Scan for the cell matching the given text and deliver its [X, Y] coordinate at center. 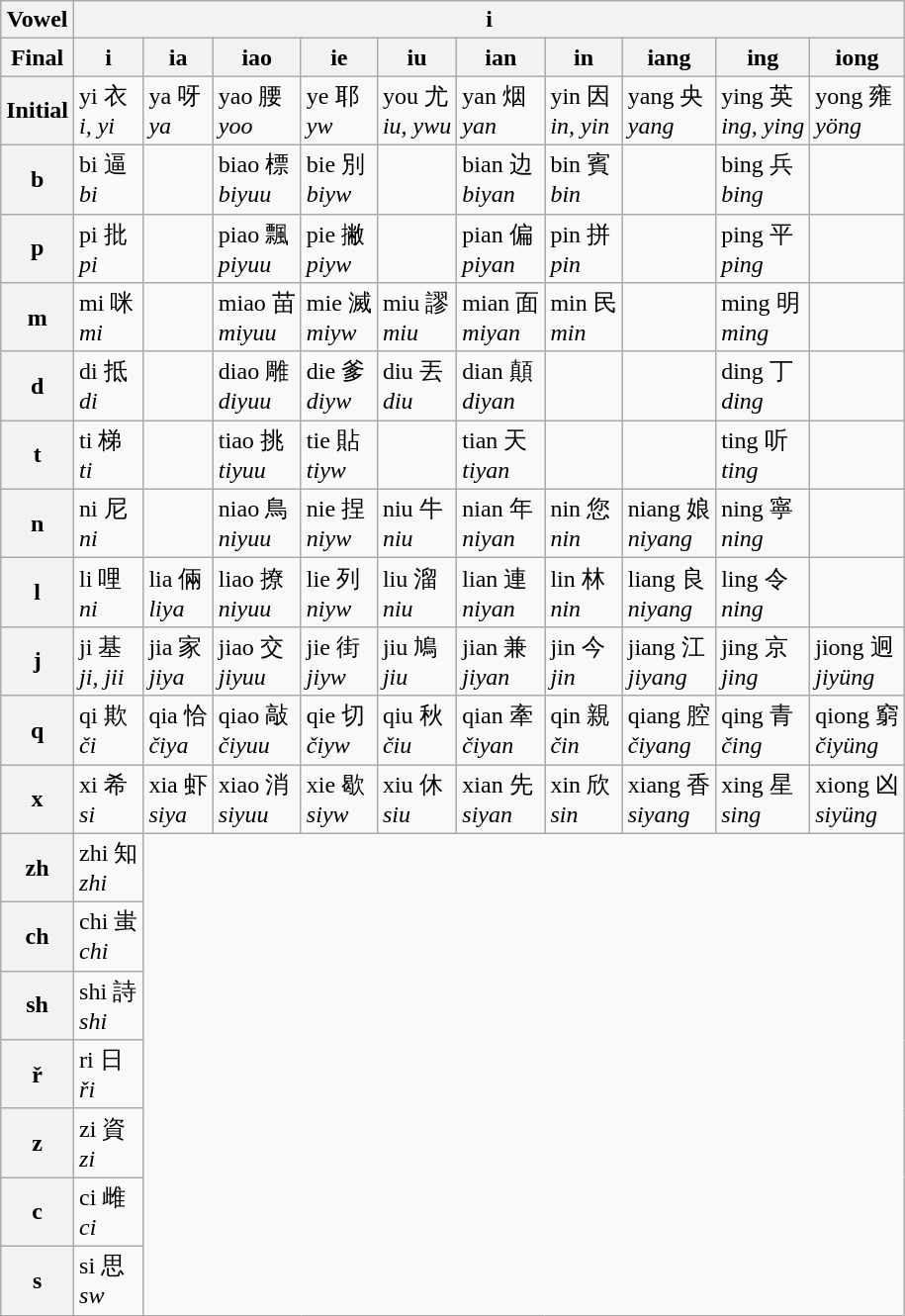
ni 尼 ni [109, 523]
pian 偏 piyan [500, 248]
qia 恰 čiya [178, 730]
lin 林 nin [584, 593]
qiong 窮 čiyüng [858, 730]
z [38, 1143]
mie 滅 miyw [338, 318]
ji 基 ji, jii [109, 661]
qie 切 čiyw [338, 730]
ming 明 ming [764, 318]
ya 呀 ya [178, 111]
pin 拼 pin [584, 248]
jiang 江 jiyang [669, 661]
Final [38, 57]
diao 雕 diyuu [257, 386]
xiu 休 siu [416, 799]
nin 您 nin [584, 523]
ch [38, 937]
d [38, 386]
jiao 交 jiyuu [257, 661]
xian 先 siyan [500, 799]
nie 捏 niyw [338, 523]
xiang 香 siyang [669, 799]
jia 家 jiya [178, 661]
lie 列 niyw [338, 593]
qiu 秋 čiu [416, 730]
niang 娘 niyang [669, 523]
ie [338, 57]
jin 今 jin [584, 661]
qi 欺 či [109, 730]
pi 批 pi [109, 248]
mi 咪 mi [109, 318]
q [38, 730]
zhi 知 zhi [109, 868]
ia [178, 57]
xi 希 si [109, 799]
ting 听 ting [764, 455]
miu 謬 miu [416, 318]
jie 街 jiyw [338, 661]
chi 蚩 chi [109, 937]
zh [38, 868]
yong 雍 yöng [858, 111]
ning 寧 ning [764, 523]
l [38, 593]
jiu 鳩 jiu [416, 661]
miao 苗 miyuu [257, 318]
shi 詩 shi [109, 1005]
tian 天 tiyan [500, 455]
die 爹 diyw [338, 386]
iao [257, 57]
yan 烟 yan [500, 111]
lian 連 niyan [500, 593]
x [38, 799]
jian 兼 jiyan [500, 661]
dian 顛 diyan [500, 386]
yi 衣 i, yi [109, 111]
mian 面 miyan [500, 318]
bie 別 biyw [338, 179]
b [38, 179]
tiao 挑 tiyuu [257, 455]
ing [764, 57]
ci 雌 ci [109, 1212]
min 民 min [584, 318]
ti 梯 ti [109, 455]
ding 丁 ding [764, 386]
t [38, 455]
jiong 迥 jiyüng [858, 661]
Initial [38, 111]
xia 虾 siya [178, 799]
p [38, 248]
bin 賓 bin [584, 179]
n [38, 523]
ian [500, 57]
iang [669, 57]
niu 牛 niu [416, 523]
s [38, 1280]
nian 年 niyan [500, 523]
bian 边 biyan [500, 179]
ying 英 ing, ying [764, 111]
iong [858, 57]
pie 撇 piyw [338, 248]
jing 京 jing [764, 661]
you 尤 iu, ywu [416, 111]
liao 撩 niyuu [257, 593]
ling 令 ning [764, 593]
qin 親 čin [584, 730]
xin 欣 sin [584, 799]
in [584, 57]
m [38, 318]
qing 青 čing [764, 730]
bi 逼 bi [109, 179]
ping 平 ping [764, 248]
lia 倆 liya [178, 593]
qian 牽 čiyan [500, 730]
biao 標 biyuu [257, 179]
zi 資 zi [109, 1143]
ř [38, 1075]
sh [38, 1005]
yang 央 yang [669, 111]
xiao 消 siyuu [257, 799]
yao 腰 yoo [257, 111]
iu [416, 57]
ye 耶 yw [338, 111]
diu 丟 diu [416, 386]
xing 星 sing [764, 799]
tie 貼 tiyw [338, 455]
j [38, 661]
xiong 凶 siyüng [858, 799]
liang 良 niyang [669, 593]
niao 鳥 niyuu [257, 523]
xie 歇 siyw [338, 799]
li 哩 ni [109, 593]
piao 飄 piyuu [257, 248]
qiang 腔 čiyang [669, 730]
Vowel [38, 20]
qiao 敲 čiyuu [257, 730]
c [38, 1212]
bing 兵 bing [764, 179]
si 思 sw [109, 1280]
yin 因 in, yin [584, 111]
liu 溜 niu [416, 593]
di 抵 di [109, 386]
ri 日 ři [109, 1075]
